Identify which cell holds the provided text, then report its (X, Y) central coordinate. 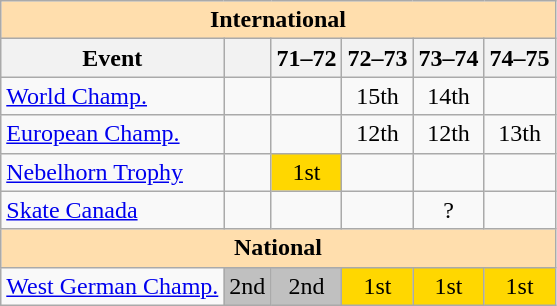
Event (112, 58)
15th (378, 96)
Skate Canada (112, 210)
73–74 (448, 58)
Nebelhorn Trophy (112, 172)
National (278, 248)
International (278, 20)
13th (520, 134)
71–72 (306, 58)
West German Champ. (112, 286)
14th (448, 96)
74–75 (520, 58)
72–73 (378, 58)
World Champ. (112, 96)
European Champ. (112, 134)
? (448, 210)
